Detect which cell encompasses the target text, then output its [x, y] center coordinate. 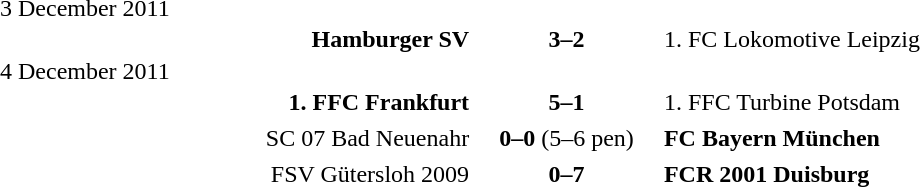
5–1 [566, 103]
0–0 (5–6 pen) [566, 139]
3–2 [566, 39]
